For the text-containing cell, return its midpoint in [X, Y] coordinate format. 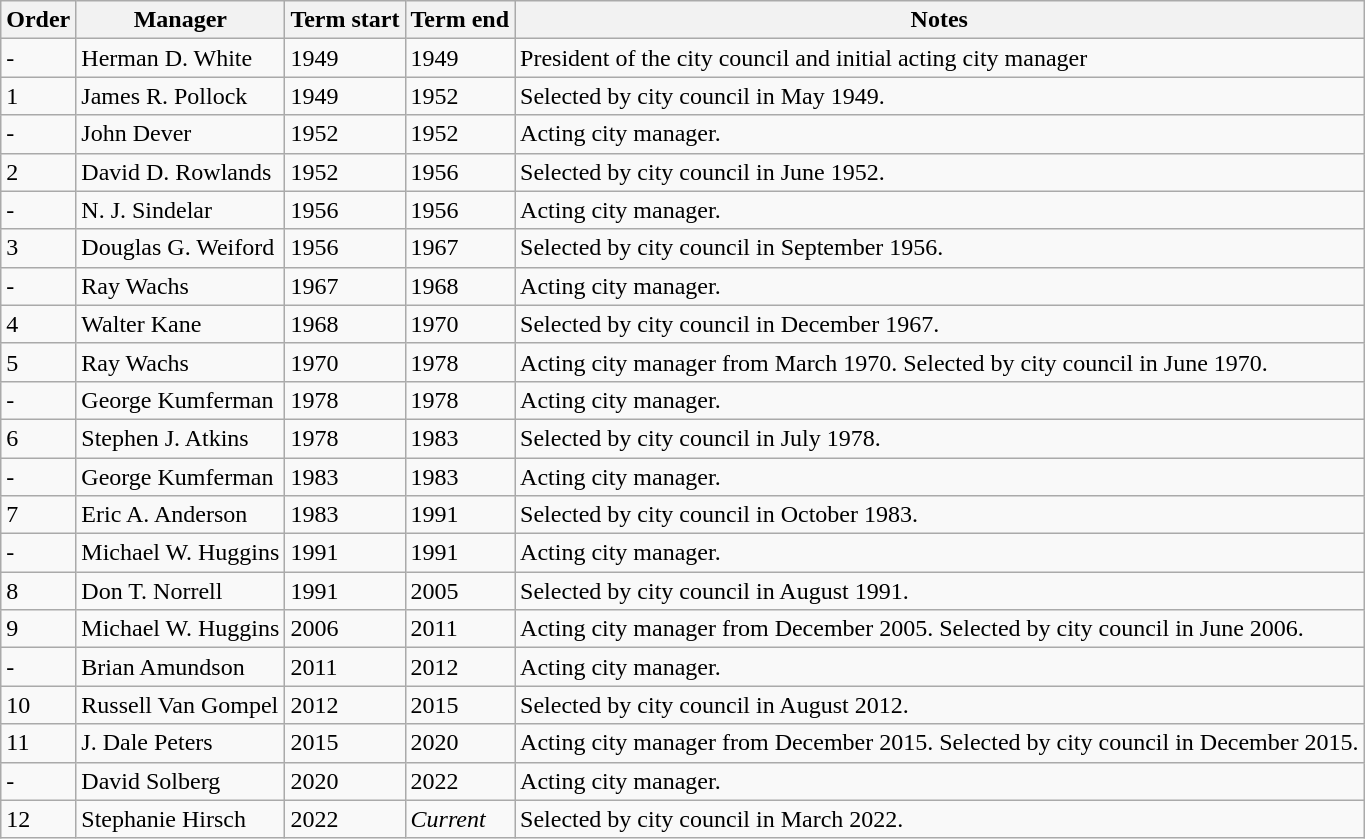
Walter Kane [180, 324]
Stephen J. Atkins [180, 438]
Selected by city council in March 2022. [940, 819]
Acting city manager from December 2005. Selected by city council in June 2006. [940, 629]
Term end [460, 20]
3 [38, 248]
11 [38, 743]
Selected by city council in August 2012. [940, 705]
6 [38, 438]
Selected by city council in May 1949. [940, 96]
John Dever [180, 134]
Order [38, 20]
10 [38, 705]
Douglas G. Weiford [180, 248]
2 [38, 172]
Russell Van Gompel [180, 705]
Selected by city council in October 1983. [940, 515]
2006 [345, 629]
8 [38, 591]
David Solberg [180, 781]
Selected by city council in September 1956. [940, 248]
7 [38, 515]
David D. Rowlands [180, 172]
Acting city manager from December 2015. Selected by city council in December 2015. [940, 743]
4 [38, 324]
Current [460, 819]
Stephanie Hirsch [180, 819]
Don T. Norrell [180, 591]
2005 [460, 591]
Herman D. White [180, 58]
12 [38, 819]
Manager [180, 20]
5 [38, 362]
Brian Amundson [180, 667]
Notes [940, 20]
Eric A. Anderson [180, 515]
N. J. Sindelar [180, 210]
Acting city manager from March 1970. Selected by city council in June 1970. [940, 362]
Selected by city council in August 1991. [940, 591]
Term start [345, 20]
1 [38, 96]
9 [38, 629]
Selected by city council in June 1952. [940, 172]
Selected by city council in July 1978. [940, 438]
President of the city council and initial acting city manager [940, 58]
James R. Pollock [180, 96]
J. Dale Peters [180, 743]
Selected by city council in December 1967. [940, 324]
